Output the [x, y] coordinate of the center of the cell containing the given text.  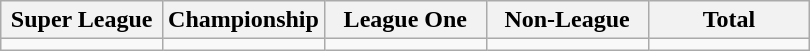
Championship [244, 20]
Total [729, 20]
Non-League [567, 20]
League One [405, 20]
Super League [82, 20]
